Scan for the cell matching the given text and deliver its [x, y] coordinate at center. 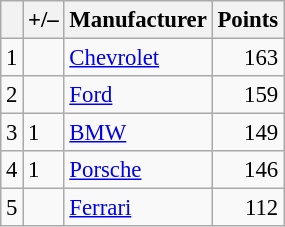
2 [12, 95]
Porsche [138, 170]
3 [12, 133]
Manufacturer [138, 20]
5 [12, 208]
Points [248, 20]
Chevrolet [138, 58]
+/– [44, 20]
BMW [138, 133]
163 [248, 58]
Ford [138, 95]
4 [12, 170]
Ferrari [138, 208]
159 [248, 95]
149 [248, 133]
112 [248, 208]
146 [248, 170]
